Capture the cell that displays the provided text and extract its (X, Y) central coordinate. 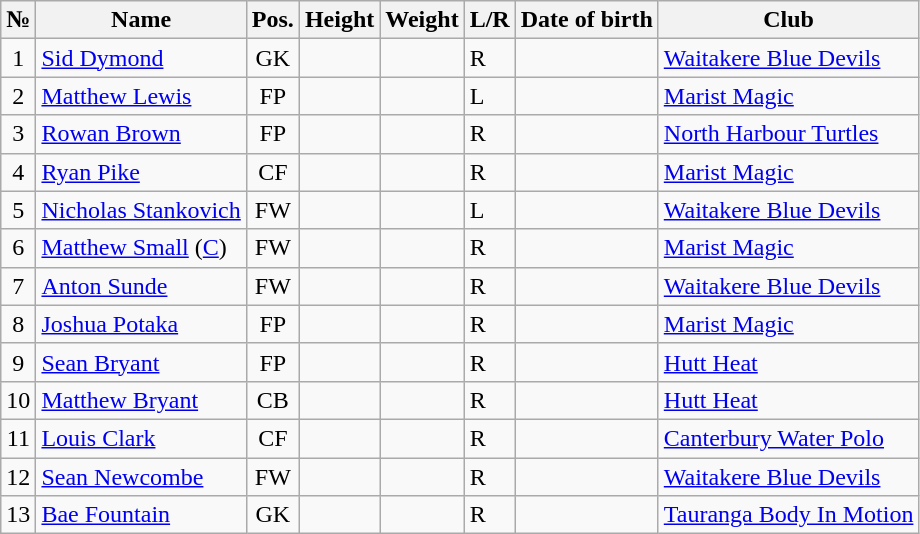
Anton Sunde (141, 286)
Canterbury Water Polo (788, 438)
13 (18, 515)
Ryan Pike (141, 172)
12 (18, 477)
Matthew Lewis (141, 96)
8 (18, 324)
Rowan Brown (141, 134)
Club (788, 20)
Height (339, 20)
Tauranga Body In Motion (788, 515)
Sean Bryant (141, 362)
Matthew Small (C) (141, 248)
Sean Newcombe (141, 477)
L/R (490, 20)
10 (18, 400)
5 (18, 210)
№ (18, 20)
3 (18, 134)
Date of birth (586, 20)
Name (141, 20)
1 (18, 58)
Louis Clark (141, 438)
Sid Dymond (141, 58)
11 (18, 438)
Matthew Bryant (141, 400)
Joshua Potaka (141, 324)
7 (18, 286)
2 (18, 96)
6 (18, 248)
Weight (422, 20)
CB (272, 400)
Nicholas Stankovich (141, 210)
4 (18, 172)
Pos. (272, 20)
9 (18, 362)
North Harbour Turtles (788, 134)
Bae Fountain (141, 515)
